Extract the [x, y] coordinate from the center of the cell holding the provided text.  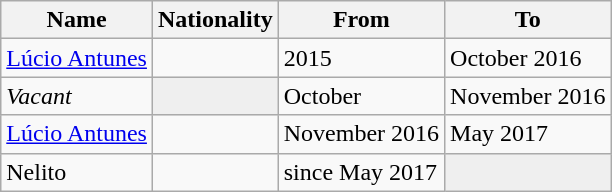
To [528, 20]
since May 2017 [361, 172]
Nationality [215, 20]
October [361, 96]
2015 [361, 58]
October 2016 [528, 58]
Nelito [77, 172]
Name [77, 20]
May 2017 [528, 134]
From [361, 20]
Vacant [77, 96]
